Return the [X, Y] coordinate for the center point of the cell that contains the specified text.  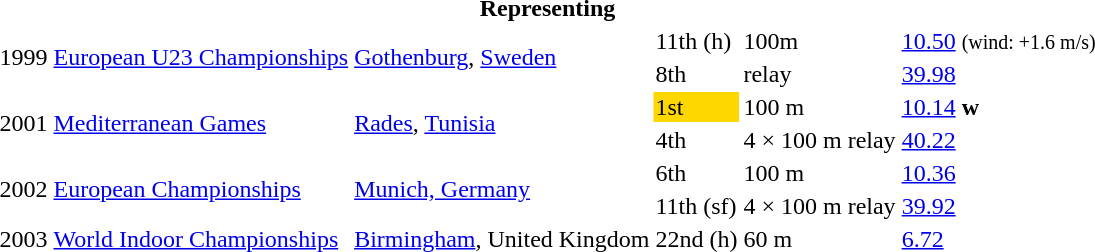
11th (h) [696, 41]
European U23 Championships [201, 58]
1st [696, 107]
4th [696, 140]
11th (sf) [696, 206]
European Championships [201, 190]
Gothenburg, Sweden [502, 58]
relay [820, 74]
Mediterranean Games [201, 124]
8th [696, 74]
Rades, Tunisia [502, 124]
100m [820, 41]
6th [696, 173]
Munich, Germany [502, 190]
